Output the [X, Y] coordinate of the center of the cell containing the given text.  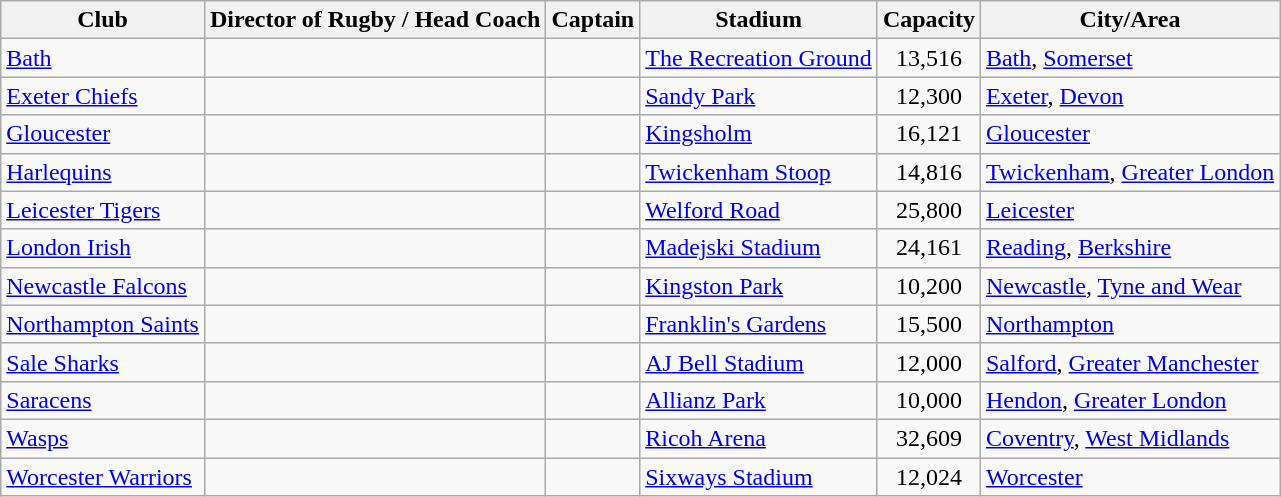
Worcester [1130, 477]
Franklin's Gardens [759, 324]
Coventry, West Midlands [1130, 438]
Wasps [103, 438]
Northampton [1130, 324]
Twickenham Stoop [759, 172]
25,800 [928, 210]
The Recreation Ground [759, 58]
Club [103, 20]
Allianz Park [759, 400]
AJ Bell Stadium [759, 362]
Bath [103, 58]
13,516 [928, 58]
Leicester [1130, 210]
Bath, Somerset [1130, 58]
Reading, Berkshire [1130, 248]
Welford Road [759, 210]
Northampton Saints [103, 324]
16,121 [928, 134]
Madejski Stadium [759, 248]
Leicester Tigers [103, 210]
24,161 [928, 248]
Ricoh Arena [759, 438]
Salford, Greater Manchester [1130, 362]
Sixways Stadium [759, 477]
Stadium [759, 20]
Exeter Chiefs [103, 96]
Sale Sharks [103, 362]
City/Area [1130, 20]
10,000 [928, 400]
12,000 [928, 362]
Twickenham, Greater London [1130, 172]
Newcastle, Tyne and Wear [1130, 286]
Director of Rugby / Head Coach [374, 20]
Kingston Park [759, 286]
32,609 [928, 438]
Harlequins [103, 172]
Exeter, Devon [1130, 96]
12,024 [928, 477]
12,300 [928, 96]
Capacity [928, 20]
10,200 [928, 286]
15,500 [928, 324]
Newcastle Falcons [103, 286]
Kingsholm [759, 134]
Worcester Warriors [103, 477]
Sandy Park [759, 96]
14,816 [928, 172]
London Irish [103, 248]
Captain [593, 20]
Saracens [103, 400]
Hendon, Greater London [1130, 400]
